Output the [X, Y] coordinate of the center of the cell containing the given text.  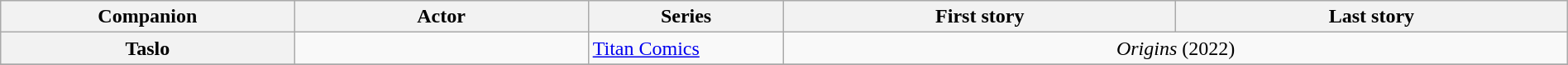
Series [686, 17]
Origins (2022) [1176, 48]
Titan Comics [686, 48]
First story [980, 17]
Actor [442, 17]
Taslo [147, 48]
Companion [147, 17]
Last story [1372, 17]
